Extract the (x, y) coordinate from the center of the cell holding the provided text.  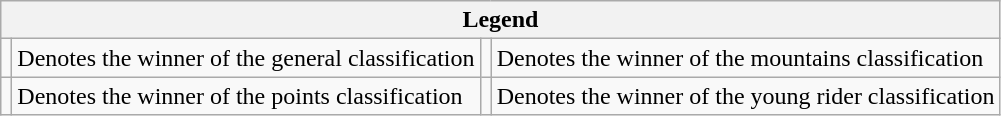
Denotes the winner of the young rider classification (746, 96)
Denotes the winner of the mountains classification (746, 58)
Legend (500, 20)
Denotes the winner of the points classification (246, 96)
Denotes the winner of the general classification (246, 58)
